Scan for the cell matching the given text and deliver its [x, y] coordinate at center. 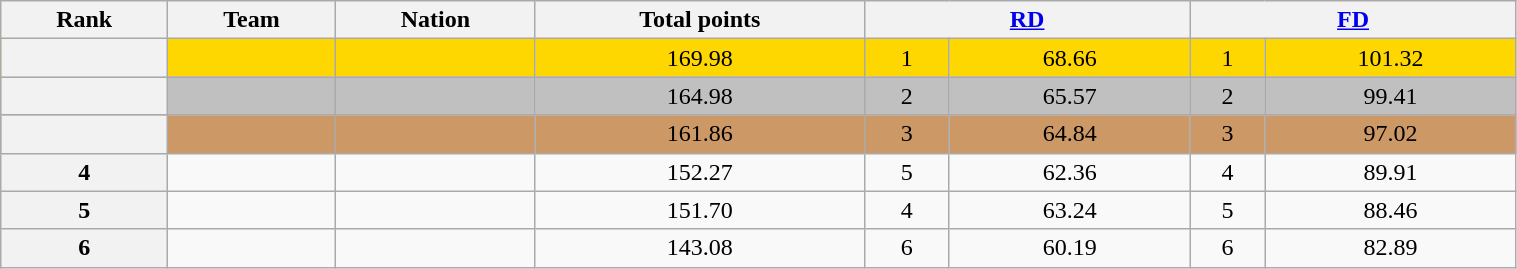
164.98 [700, 96]
151.70 [700, 210]
FD [1353, 20]
Total points [700, 20]
82.89 [1390, 248]
99.41 [1390, 96]
Nation [435, 20]
Rank [84, 20]
65.57 [1070, 96]
63.24 [1070, 210]
RD [1027, 20]
62.36 [1070, 172]
152.27 [700, 172]
Team [252, 20]
88.46 [1390, 210]
89.91 [1390, 172]
64.84 [1070, 134]
143.08 [700, 248]
161.86 [700, 134]
101.32 [1390, 58]
169.98 [700, 58]
60.19 [1070, 248]
68.66 [1070, 58]
97.02 [1390, 134]
